Scan for the cell matching the given text and deliver its [x, y] coordinate at center. 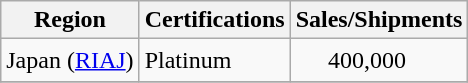
Sales/Shipments [379, 20]
Platinum [214, 60]
Region [70, 20]
Japan (RIAJ) [70, 60]
400,000 [379, 60]
Certifications [214, 20]
